Detect which cell encompasses the target text, then output its [X, Y] center coordinate. 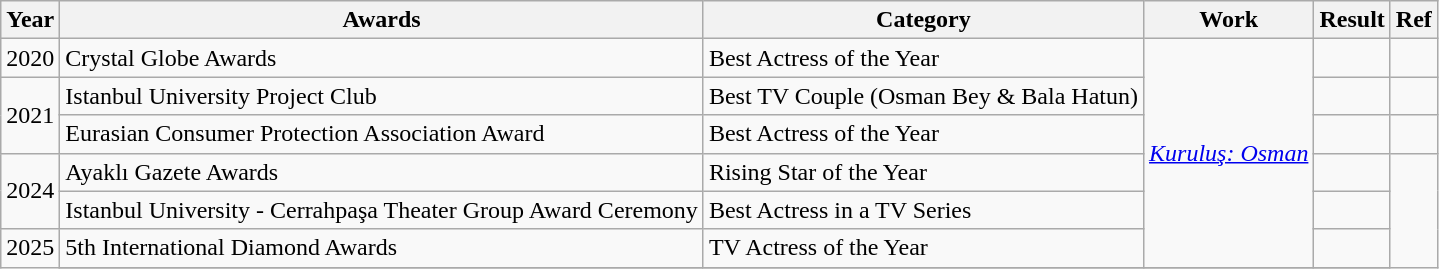
Result [1352, 20]
Ref [1414, 20]
2021 [30, 115]
Best Actress in a TV Series [923, 210]
Ayaklı Gazete Awards [382, 172]
Kuruluş: Osman [1229, 153]
Work [1229, 20]
Best TV Couple (Osman Bey & Bala Hatun) [923, 96]
2020 [30, 58]
5th International Diamond Awards [382, 248]
Category [923, 20]
Year [30, 20]
Crystal Globe Awards [382, 58]
TV Actress of the Year [923, 248]
Rising Star of the Year [923, 172]
2025 [30, 248]
Awards [382, 20]
Eurasian Consumer Protection Association Award [382, 134]
Istanbul University - Cerrahpaşa Theater Group Award Ceremony [382, 210]
2024 [30, 191]
Istanbul University Project Club [382, 96]
